Locate the cell with the specified text and output its [X, Y] center coordinate. 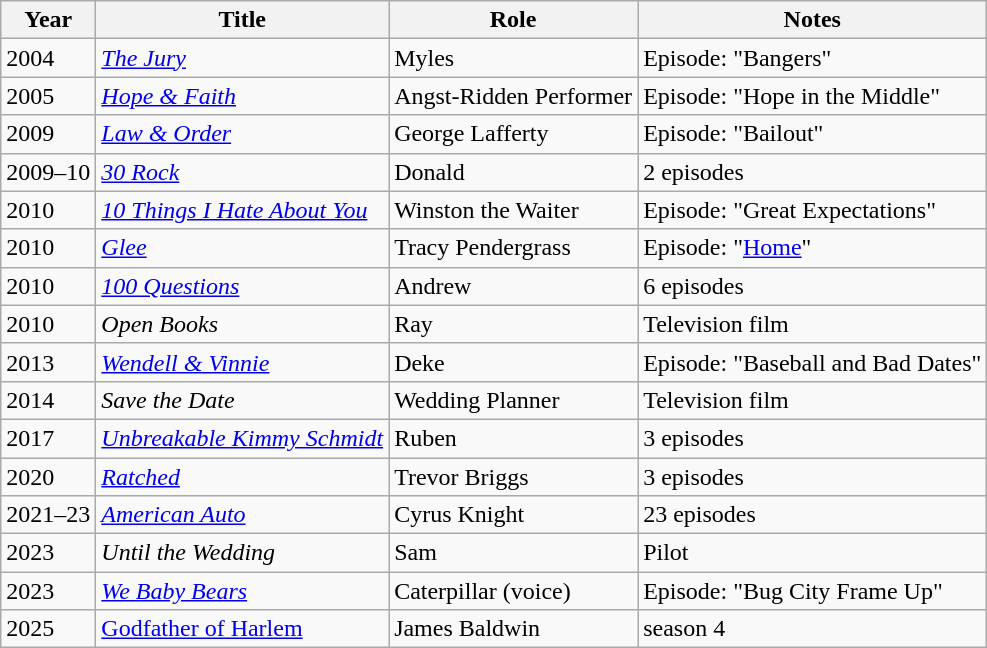
Wedding Planner [514, 400]
Cyrus Knight [514, 515]
2004 [48, 58]
Angst-Ridden Performer [514, 96]
Ray [514, 324]
Notes [812, 20]
Donald [514, 172]
Unbreakable Kimmy Schmidt [242, 438]
Myles [514, 58]
season 4 [812, 629]
Hope & Faith [242, 96]
Sam [514, 553]
Ruben [514, 438]
2021–23 [48, 515]
We Baby Bears [242, 591]
Until the Wedding [242, 553]
Wendell & Vinnie [242, 362]
6 episodes [812, 286]
Deke [514, 362]
Andrew [514, 286]
Year [48, 20]
Episode: "Bangers" [812, 58]
Winston the Waiter [514, 210]
Caterpillar (voice) [514, 591]
Title [242, 20]
Episode: "Hope in the Middle" [812, 96]
2009 [48, 134]
Episode: "Bailout" [812, 134]
2025 [48, 629]
Episode: "Great Expectations" [812, 210]
2017 [48, 438]
Role [514, 20]
Tracy Pendergrass [514, 248]
2014 [48, 400]
30 Rock [242, 172]
George Lafferty [514, 134]
American Auto [242, 515]
Godfather of Harlem [242, 629]
Open Books [242, 324]
James Baldwin [514, 629]
2 episodes [812, 172]
23 episodes [812, 515]
Law & Order [242, 134]
Episode: "Home" [812, 248]
Save the Date [242, 400]
2013 [48, 362]
Episode: "Bug City Frame Up" [812, 591]
The Jury [242, 58]
Pilot [812, 553]
Episode: "Baseball and Bad Dates" [812, 362]
Glee [242, 248]
Trevor Briggs [514, 477]
100 Questions [242, 286]
2005 [48, 96]
10 Things I Hate About You [242, 210]
2020 [48, 477]
Ratched [242, 477]
2009–10 [48, 172]
